Return (X, Y) of the center of cell containing provided text 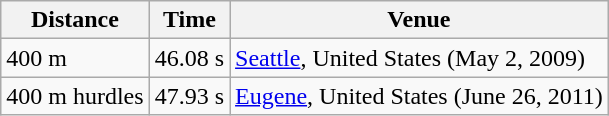
47.93 s (189, 96)
Venue (420, 20)
400 m (75, 58)
400 m hurdles (75, 96)
46.08 s (189, 58)
Distance (75, 20)
Eugene, United States (June 26, 2011) (420, 96)
Time (189, 20)
Seattle, United States (May 2, 2009) (420, 58)
